Pinpoint the cell where the given text exists, returning its [x, y] midpoint coordinate. 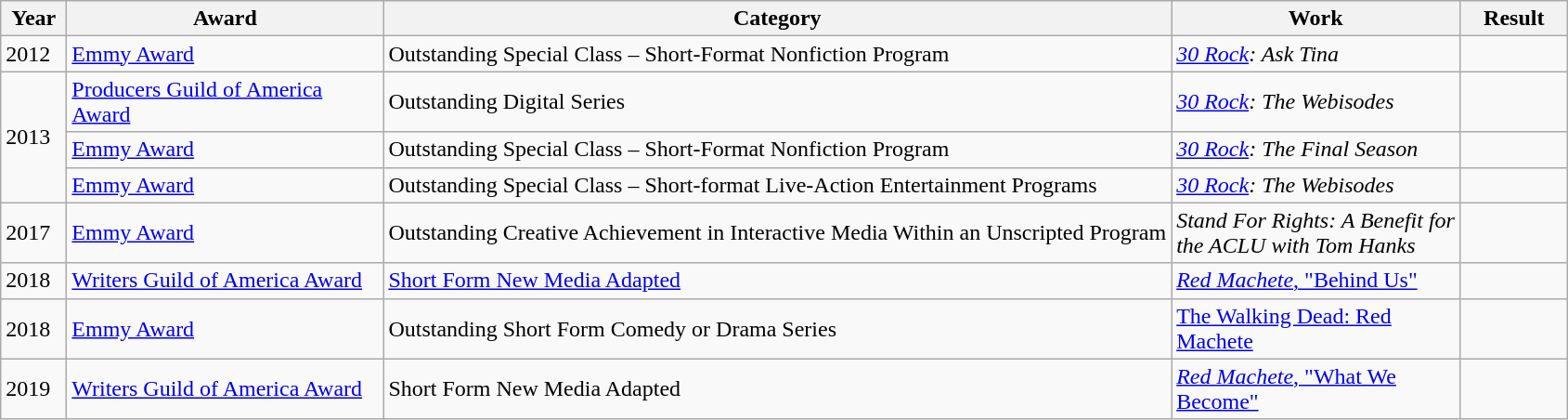
Producers Guild of America Award [225, 102]
Outstanding Short Form Comedy or Drama Series [778, 329]
2017 [33, 232]
2012 [33, 54]
Red Machete, "Behind Us" [1316, 281]
Award [225, 19]
30 Rock: Ask Tina [1316, 54]
30 Rock: The Final Season [1316, 150]
The Walking Dead: Red Machete [1316, 329]
Result [1514, 19]
2013 [33, 138]
Outstanding Digital Series [778, 102]
Outstanding Creative Achievement in Interactive Media Within an Unscripted Program [778, 232]
Red Machete, "What We Become" [1316, 388]
Category [778, 19]
Stand For Rights: A Benefit for the ACLU with Tom Hanks [1316, 232]
2019 [33, 388]
Work [1316, 19]
Outstanding Special Class – Short-format Live-Action Entertainment Programs [778, 185]
Year [33, 19]
